Scan for the cell matching the given text and deliver its (x, y) coordinate at center. 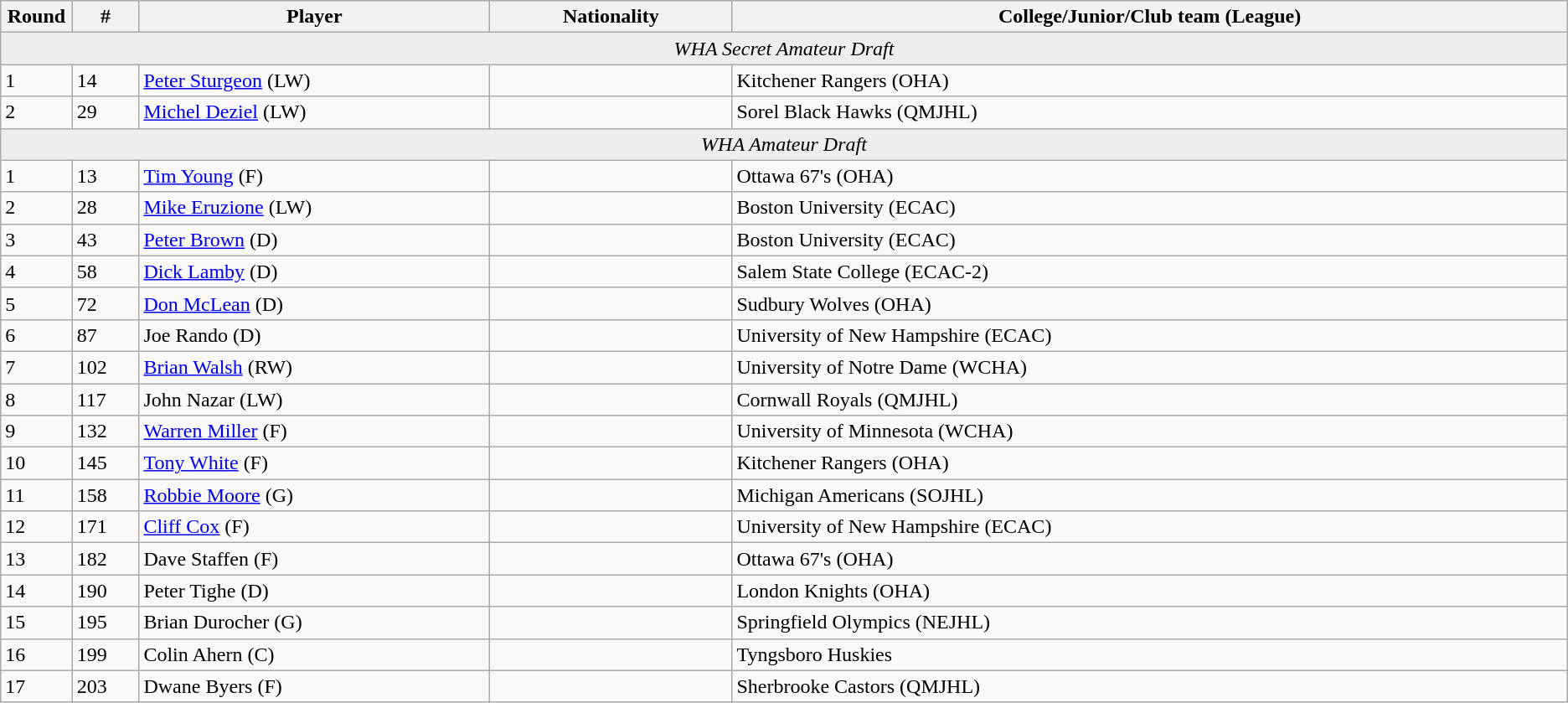
Sudbury Wolves (OHA) (1149, 303)
195 (106, 623)
43 (106, 240)
11 (37, 495)
190 (106, 591)
Brian Durocher (G) (315, 623)
Warren Miller (F) (315, 432)
Tim Young (F) (315, 176)
University of Minnesota (WCHA) (1149, 432)
Michigan Americans (SOJHL) (1149, 495)
132 (106, 432)
Player (315, 17)
Peter Sturgeon (LW) (315, 80)
17 (37, 686)
Joe Rando (D) (315, 335)
University of Notre Dame (WCHA) (1149, 367)
7 (37, 367)
Don McLean (D) (315, 303)
Springfield Olympics (NEJHL) (1149, 623)
John Nazar (LW) (315, 400)
16 (37, 654)
15 (37, 623)
Cliff Cox (F) (315, 527)
Peter Tighe (D) (315, 591)
Brian Walsh (RW) (315, 367)
Round (37, 17)
29 (106, 112)
102 (106, 367)
58 (106, 271)
87 (106, 335)
WHA Secret Amateur Draft (784, 49)
Dick Lamby (D) (315, 271)
Salem State College (ECAC-2) (1149, 271)
Colin Ahern (C) (315, 654)
College/Junior/Club team (League) (1149, 17)
182 (106, 559)
10 (37, 463)
3 (37, 240)
Nationality (611, 17)
Peter Brown (D) (315, 240)
72 (106, 303)
203 (106, 686)
Sorel Black Hawks (QMJHL) (1149, 112)
6 (37, 335)
12 (37, 527)
5 (37, 303)
Dave Staffen (F) (315, 559)
117 (106, 400)
28 (106, 208)
199 (106, 654)
158 (106, 495)
145 (106, 463)
Cornwall Royals (QMJHL) (1149, 400)
Tyngsboro Huskies (1149, 654)
WHA Amateur Draft (784, 144)
London Knights (OHA) (1149, 591)
4 (37, 271)
Tony White (F) (315, 463)
Dwane Byers (F) (315, 686)
Mike Eruzione (LW) (315, 208)
Michel Deziel (LW) (315, 112)
8 (37, 400)
Sherbrooke Castors (QMJHL) (1149, 686)
# (106, 17)
Robbie Moore (G) (315, 495)
171 (106, 527)
9 (37, 432)
